Output the (X, Y) coordinate of the center of the cell containing the given text.  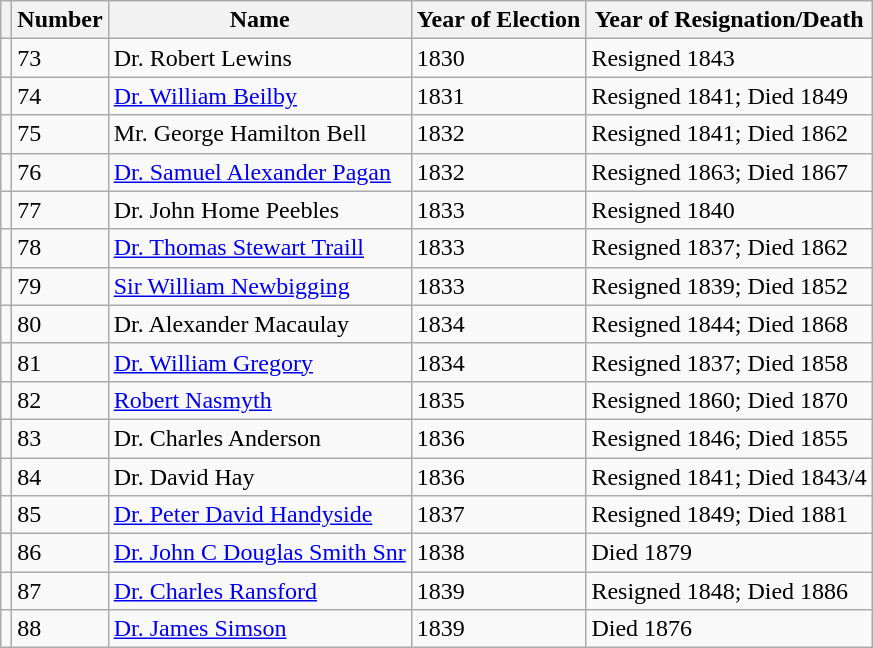
83 (60, 438)
86 (60, 553)
Resigned 1841; Died 1843/4 (729, 477)
Resigned 1837; Died 1862 (729, 248)
76 (60, 172)
1835 (498, 400)
Dr. Charles Anderson (260, 438)
Mr. George Hamilton Bell (260, 134)
Sir William Newbigging (260, 286)
82 (60, 400)
Died 1876 (729, 629)
1831 (498, 96)
Dr. John C Douglas Smith Snr (260, 553)
Resigned 1846; Died 1855 (729, 438)
Name (260, 20)
74 (60, 96)
Robert Nasmyth (260, 400)
Resigned 1837; Died 1858 (729, 362)
Dr. Thomas Stewart Traill (260, 248)
Dr. Alexander Macaulay (260, 324)
Resigned 1848; Died 1886 (729, 591)
Number (60, 20)
87 (60, 591)
Dr. Peter David Handyside (260, 515)
Dr. David Hay (260, 477)
Resigned 1840 (729, 210)
Resigned 1841; Died 1849 (729, 96)
Year of Resignation/Death (729, 20)
1830 (498, 58)
77 (60, 210)
Resigned 1844; Died 1868 (729, 324)
84 (60, 477)
Dr. John Home Peebles (260, 210)
Resigned 1841; Died 1862 (729, 134)
88 (60, 629)
Died 1879 (729, 553)
1838 (498, 553)
Resigned 1839; Died 1852 (729, 286)
Resigned 1843 (729, 58)
Dr. Charles Ransford (260, 591)
79 (60, 286)
Dr. Samuel Alexander Pagan (260, 172)
1837 (498, 515)
Resigned 1860; Died 1870 (729, 400)
Year of Election (498, 20)
Dr. William Gregory (260, 362)
78 (60, 248)
80 (60, 324)
Dr. Robert Lewins (260, 58)
Resigned 1863; Died 1867 (729, 172)
Dr. William Beilby (260, 96)
75 (60, 134)
Dr. James Simson (260, 629)
73 (60, 58)
81 (60, 362)
85 (60, 515)
Resigned 1849; Died 1881 (729, 515)
